Pinpoint the cell where the given text exists, returning its [X, Y] midpoint coordinate. 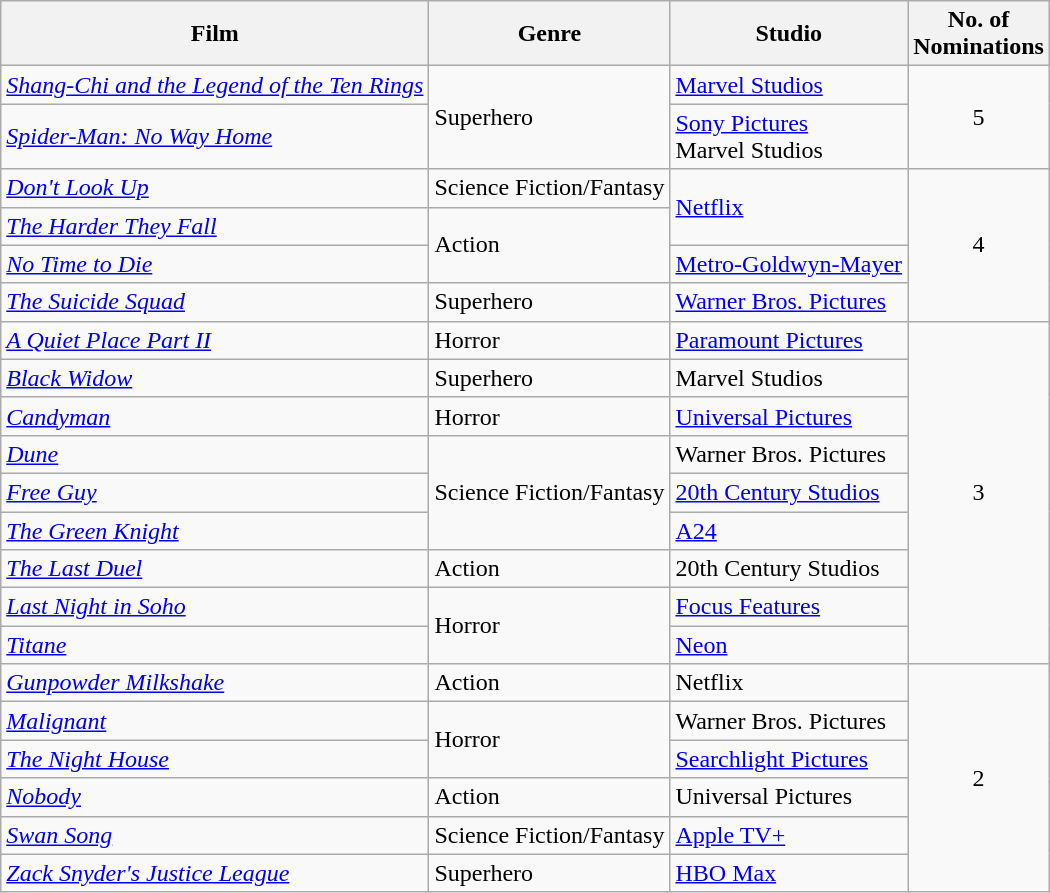
Candyman [215, 416]
Paramount Pictures [789, 340]
5 [979, 118]
Nobody [215, 797]
Sony PicturesMarvel Studios [789, 136]
Black Widow [215, 378]
Metro-Goldwyn-Mayer [789, 264]
Gunpowder Milkshake [215, 683]
3 [979, 492]
Titane [215, 645]
A Quiet Place Part II [215, 340]
Last Night in Soho [215, 607]
Swan Song [215, 835]
Film [215, 34]
4 [979, 245]
The Harder They Fall [215, 226]
Searchlight Pictures [789, 759]
No. ofNominations [979, 34]
Genre [550, 34]
Neon [789, 645]
No Time to Die [215, 264]
Don't Look Up [215, 188]
A24 [789, 531]
Malignant [215, 721]
Focus Features [789, 607]
The Suicide Squad [215, 302]
Shang-Chi and the Legend of the Ten Rings [215, 85]
Apple TV+ [789, 835]
Spider-Man: No Way Home [215, 136]
Dune [215, 454]
The Last Duel [215, 569]
Free Guy [215, 492]
The Night House [215, 759]
Studio [789, 34]
HBO Max [789, 873]
The Green Knight [215, 531]
Zack Snyder's Justice League [215, 873]
2 [979, 778]
